Return (X, Y) of the center of cell containing provided text 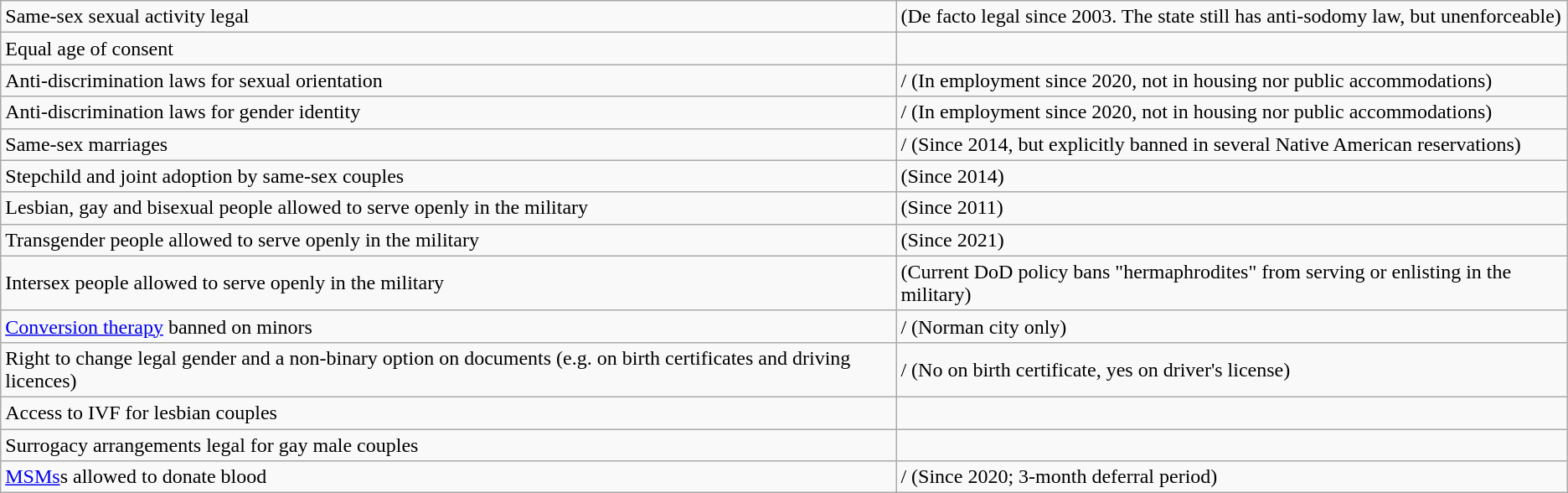
/ (Norman city only) (1231, 326)
Same-sex sexual activity legal (449, 17)
Right to change legal gender and a non-binary option on documents (e.g. on birth certificates and driving licences) (449, 369)
Anti-discrimination laws for sexual orientation (449, 80)
(Since 2021) (1231, 240)
/ (Since 2014, but explicitly banned in several Native American reservations) (1231, 144)
Lesbian, gay and bisexual people allowed to serve openly in the military (449, 208)
Access to IVF for lesbian couples (449, 413)
Transgender people allowed to serve openly in the military (449, 240)
Anti-discrimination laws for gender identity (449, 112)
Intersex people allowed to serve openly in the military (449, 283)
Equal age of consent (449, 49)
(Since 2011) (1231, 208)
MSMss allowed to donate blood (449, 477)
(De facto legal since 2003. The state still has anti-sodomy law, but unenforceable) (1231, 17)
/ (Since 2020; 3-month deferral period) (1231, 477)
(Current DoD policy bans "hermaphrodites" from serving or enlisting in the military) (1231, 283)
Conversion therapy banned on minors (449, 326)
Surrogacy arrangements legal for gay male couples (449, 445)
Stepchild and joint adoption by same-sex couples (449, 176)
Same-sex marriages (449, 144)
/ (No on birth certificate, yes on driver's license) (1231, 369)
(Since 2014) (1231, 176)
